Return the (x, y) coordinate for the center point of the cell that contains the specified text.  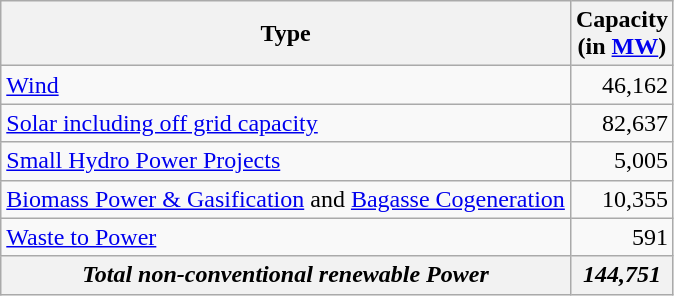
Capacity(in MW) (622, 34)
10,355 (622, 199)
Type (286, 34)
Total non-conventional renewable Power (286, 275)
5,005 (622, 161)
Biomass Power & Gasification and Bagasse Cogeneration (286, 199)
46,162 (622, 85)
Waste to Power (286, 237)
Small Hydro Power Projects (286, 161)
Wind (286, 85)
82,637 (622, 123)
Solar including off grid capacity (286, 123)
591 (622, 237)
144,751 (622, 275)
